Capture the cell that displays the provided text and extract its [X, Y] central coordinate. 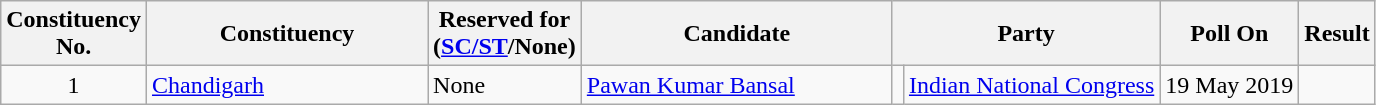
None [505, 85]
Poll On [1230, 34]
Indian National Congress [1031, 85]
Candidate [736, 34]
Party [1026, 34]
Reserved for(SC/ST/None) [505, 34]
Pawan Kumar Bansal [736, 85]
1 [74, 85]
Result [1337, 34]
Constituency No. [74, 34]
Chandigarh [286, 85]
Constituency [286, 34]
19 May 2019 [1230, 85]
